Determine the (X, Y) coordinate at the center of the cell enclosing the given text.  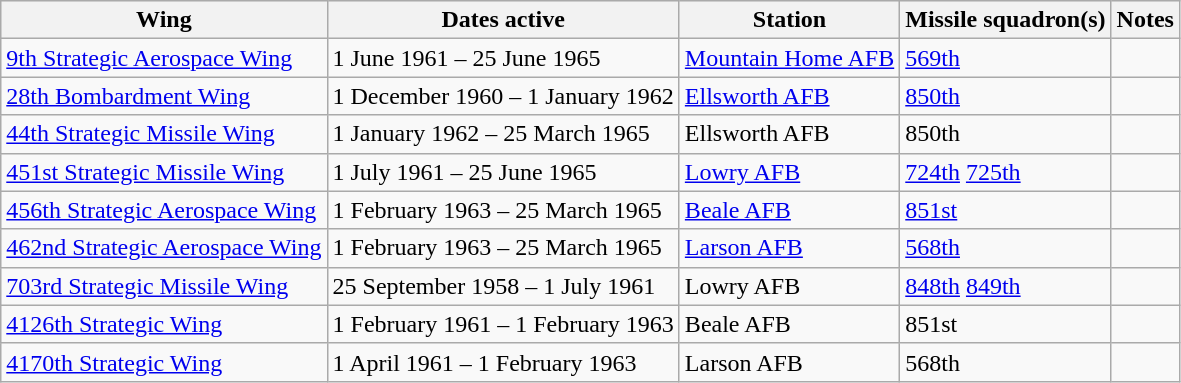
1 April 1961 – 1 February 1963 (503, 362)
Notes (1145, 20)
456th Strategic Aerospace Wing (164, 210)
Mountain Home AFB (789, 58)
Missile squadron(s) (1006, 20)
1 July 1961 – 25 June 1965 (503, 172)
569th (1006, 58)
Station (789, 20)
848th 849th (1006, 286)
1 January 1962 – 25 March 1965 (503, 134)
1 December 1960 – 1 January 1962 (503, 96)
25 September 1958 – 1 July 1961 (503, 286)
28th Bombardment Wing (164, 96)
4170th Strategic Wing (164, 362)
9th Strategic Aerospace Wing (164, 58)
1 June 1961 – 25 June 1965 (503, 58)
Dates active (503, 20)
451st Strategic Missile Wing (164, 172)
Wing (164, 20)
44th Strategic Missile Wing (164, 134)
462nd Strategic Aerospace Wing (164, 248)
4126th Strategic Wing (164, 324)
1 February 1961 – 1 February 1963 (503, 324)
724th 725th (1006, 172)
703rd Strategic Missile Wing (164, 286)
